From the cell containing the given text, extract its center point as (x, y) coordinate. 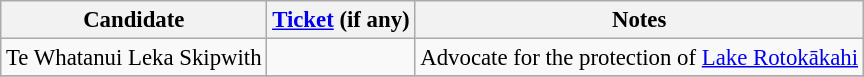
Advocate for the protection of Lake Rotokākahi (639, 58)
Candidate (134, 20)
Ticket (if any) (341, 20)
Notes (639, 20)
Te Whatanui Leka Skipwith (134, 58)
